Determine the (X, Y) coordinate at the center of the cell enclosing the given text.  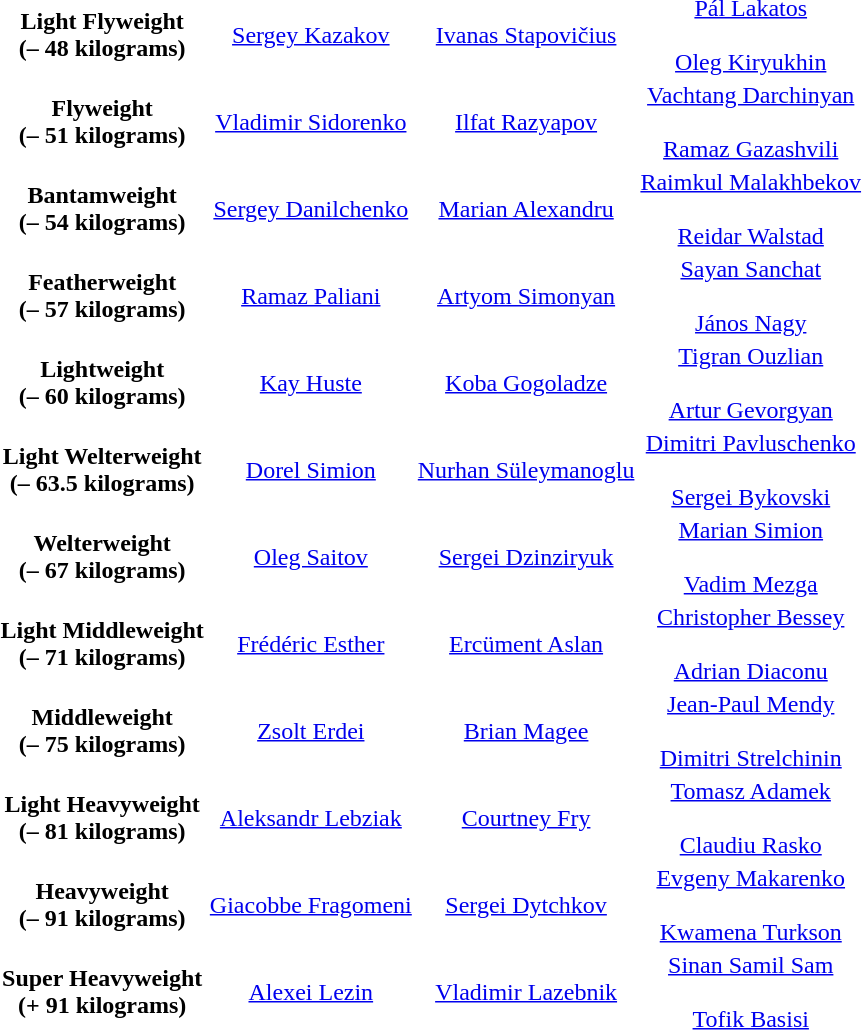
Brian Magee (526, 731)
Giacobbe Fragomeni (310, 905)
Ilfat Razyapov (526, 122)
Sergei Dzinziryuk (526, 557)
Koba Gogoladze (526, 383)
Ercüment Aslan (526, 644)
Oleg Saitov (310, 557)
Artyom Simonyan (526, 296)
Marian Alexandru (526, 209)
Zsolt Erdei (310, 731)
Nurhan Süleymanoglu (526, 470)
Sergey Danilchenko (310, 209)
Ramaz Paliani (310, 296)
Vladimir Sidorenko (310, 122)
Courtney Fry (526, 818)
Aleksandr Lebziak (310, 818)
Sergei Dytchkov (526, 905)
Dorel Simion (310, 470)
Kay Huste (310, 383)
Frédéric Esther (310, 644)
